Locate the cell with the specified text and output its (X, Y) center coordinate. 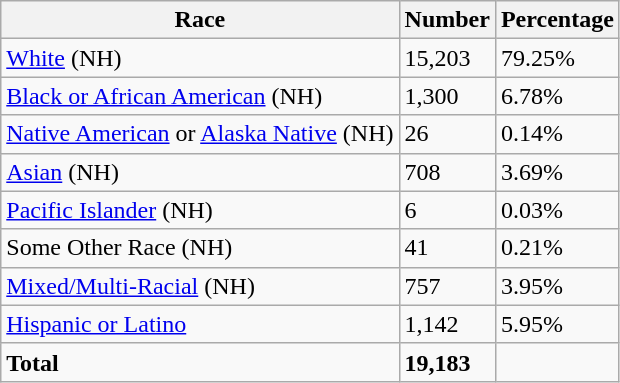
1,142 (447, 324)
79.25% (557, 58)
6.78% (557, 96)
0.03% (557, 210)
Some Other Race (NH) (200, 248)
Mixed/Multi-Racial (NH) (200, 286)
0.21% (557, 248)
0.14% (557, 134)
1,300 (447, 96)
757 (447, 286)
41 (447, 248)
15,203 (447, 58)
Number (447, 20)
19,183 (447, 362)
Total (200, 362)
708 (447, 172)
Hispanic or Latino (200, 324)
3.95% (557, 286)
5.95% (557, 324)
Black or African American (NH) (200, 96)
Native American or Alaska Native (NH) (200, 134)
Race (200, 20)
White (NH) (200, 58)
Percentage (557, 20)
Asian (NH) (200, 172)
6 (447, 210)
26 (447, 134)
Pacific Islander (NH) (200, 210)
3.69% (557, 172)
